Provide the [X, Y] coordinate of the cell's center where the given text is located.  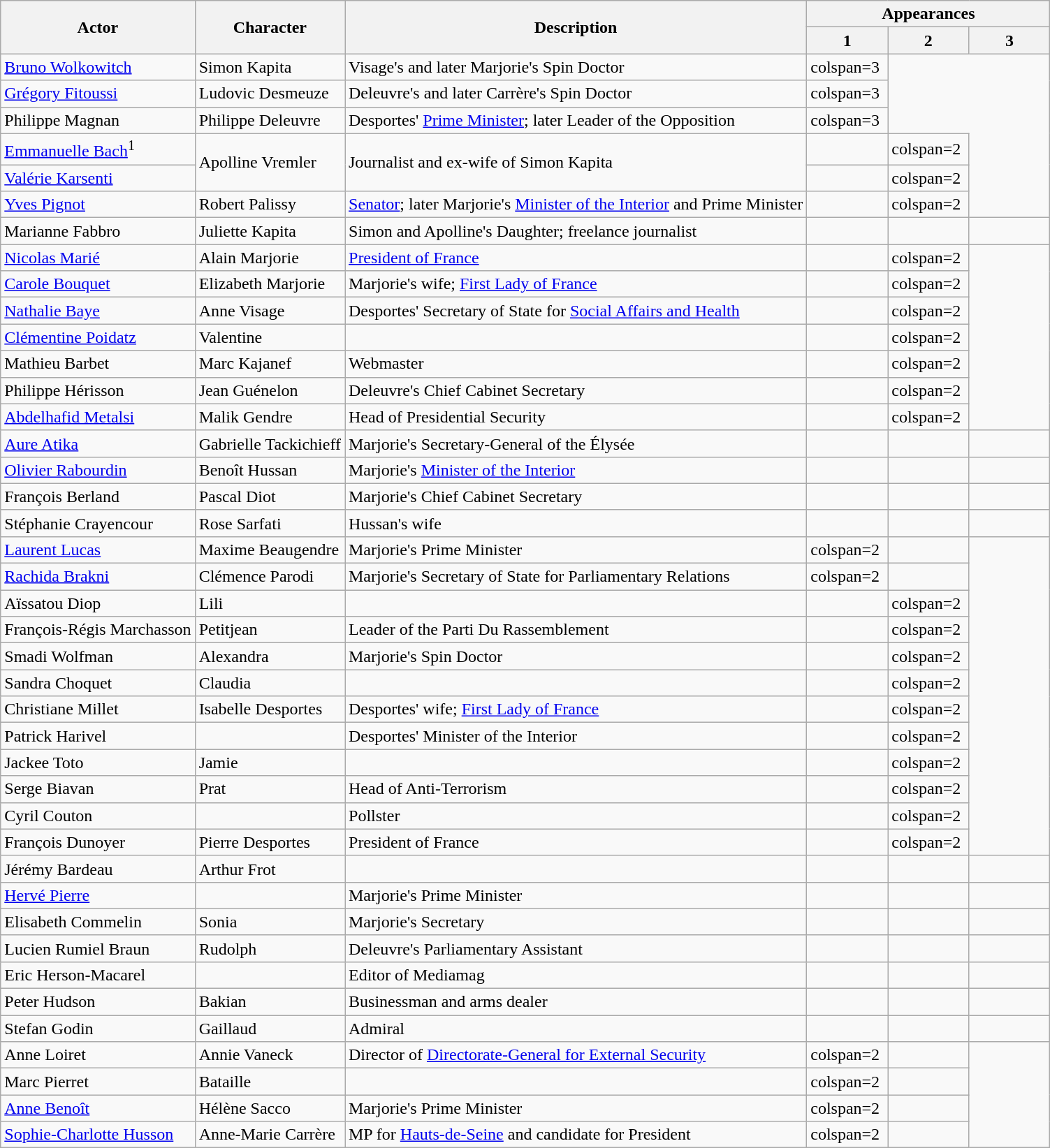
Nicolas Marié [98, 258]
Pierre Desportes [270, 842]
Nathalie Baye [98, 311]
Mathieu Barbet [98, 364]
Appearances [928, 14]
Marjorie's Secretary [576, 922]
Emmanuelle Bach1 [98, 149]
Character [270, 27]
Eric Herson-Macarel [98, 975]
Olivier Rabourdin [98, 470]
Simon Kapita [270, 67]
Apolline Vremler [270, 162]
Sandra Choquet [98, 683]
Director of Directorate-General for External Security [576, 1055]
Anne-Marie Carrère [270, 1135]
Senator; later Marjorie's Minister of the Interior and Prime Minister [576, 205]
Aure Atika [98, 443]
Anne Benoît [98, 1108]
Description [576, 27]
MP for Hauts-de-Seine and candidate for President [576, 1135]
François-Régis Marchasson [98, 630]
Jamie [270, 763]
Marjorie's Secretary-General of the Élysée [576, 443]
Patrick Harivel [98, 736]
Actor [98, 27]
Deleuvre's Chief Cabinet Secretary [576, 390]
1 [847, 41]
Bataille [270, 1082]
Aïssatou Diop [98, 603]
Deleuvre's and later Carrère's Spin Doctor [576, 94]
Elisabeth Commelin [98, 922]
Yves Pignot [98, 205]
Gaillaud [270, 1029]
Hussan's wife [576, 523]
Annie Vaneck [270, 1055]
Alexandra [270, 656]
Leader of the Parti Du Rassemblement [576, 630]
Juliette Kapita [270, 231]
Claudia [270, 683]
François Dunoyer [98, 842]
Simon and Apolline's Daughter; freelance journalist [576, 231]
Valérie Karsenti [98, 178]
Bakian [270, 1002]
Carole Bouquet [98, 284]
Anne Visage [270, 311]
Marjorie's Chief Cabinet Secretary [576, 496]
Lili [270, 603]
Ludovic Desmeuze [270, 94]
Marjorie's Minister of the Interior [576, 470]
Hélène Sacco [270, 1108]
Laurent Lucas [98, 550]
Marc Pierret [98, 1082]
Philippe Magnan [98, 120]
Petitjean [270, 630]
Rachida Brakni [98, 577]
2 [928, 41]
Stefan Godin [98, 1029]
Robert Palissy [270, 205]
Alain Marjorie [270, 258]
Bruno Wolkowitch [98, 67]
Serge Biavan [98, 789]
Cyril Couton [98, 816]
Malik Gendre [270, 417]
Valentine [270, 337]
Maxime Beaugendre [270, 550]
Jackee Toto [98, 763]
Hervé Pierre [98, 895]
Pascal Diot [270, 496]
Elizabeth Marjorie [270, 284]
Peter Hudson [98, 1002]
Marjorie's wife; First Lady of France [576, 284]
Prat [270, 789]
Head of Anti-Terrorism [576, 789]
Desportes' Minister of the Interior [576, 736]
Smadi Wolfman [98, 656]
Marjorie's Secretary of State for Parliamentary Relations [576, 577]
Head of Presidential Security [576, 417]
Sonia [270, 922]
Benoît Hussan [270, 470]
Rose Sarfati [270, 523]
Marjorie's Spin Doctor [576, 656]
Rudolph [270, 948]
Admiral [576, 1029]
Gabrielle Tackichieff [270, 443]
Journalist and ex-wife of Simon Kapita [576, 162]
Abdelhafid Metalsi [98, 417]
Grégory Fitoussi [98, 94]
Sophie-Charlotte Husson [98, 1135]
Businessman and arms dealer [576, 1002]
Philippe Hérisson [98, 390]
Editor of Mediamag [576, 975]
Desportes' Prime Minister; later Leader of the Opposition [576, 120]
Visage's and later Marjorie's Spin Doctor [576, 67]
Philippe Deleuvre [270, 120]
Marianne Fabbro [98, 231]
3 [1009, 41]
Clémentine Poidatz [98, 337]
Stéphanie Crayencour [98, 523]
Lucien Rumiel Braun [98, 948]
Clémence Parodi [270, 577]
Marc Kajanef [270, 364]
Pollster [576, 816]
Webmaster [576, 364]
Deleuvre's Parliamentary Assistant [576, 948]
Jérémy Bardeau [98, 869]
Arthur Frot [270, 869]
Desportes' wife; First Lady of France [576, 709]
François Berland [98, 496]
Jean Guénelon [270, 390]
Desportes' Secretary of State for Social Affairs and Health [576, 311]
Isabelle Desportes [270, 709]
Anne Loiret [98, 1055]
Christiane Millet [98, 709]
